Scan for the cell matching the given text and deliver its (x, y) coordinate at center. 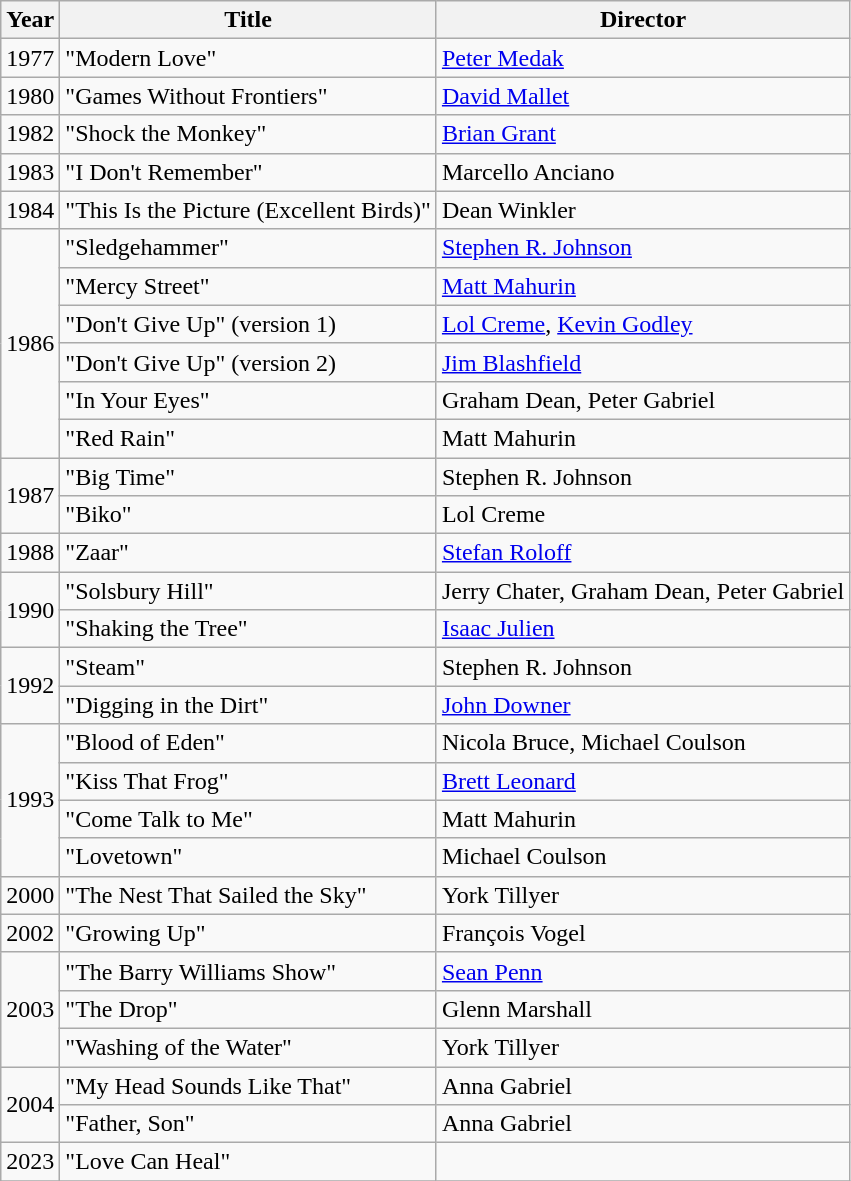
"Shock the Monkey" (248, 134)
"This Is the Picture (Excellent Birds)" (248, 210)
"Kiss That Frog" (248, 781)
1982 (30, 134)
Brian Grant (642, 134)
"Washing of the Water" (248, 1047)
1988 (30, 553)
2023 (30, 1162)
Graham Dean, Peter Gabriel (642, 400)
Jim Blashfield (642, 362)
2003 (30, 1009)
"Modern Love" (248, 58)
1984 (30, 210)
Sean Penn (642, 971)
"My Head Sounds Like That" (248, 1085)
"The Nest That Sailed the Sky" (248, 895)
"Digging in the Dirt" (248, 705)
"The Barry Williams Show" (248, 971)
"Father, Son" (248, 1124)
Lol Creme (642, 515)
"Shaking the Tree" (248, 629)
2000 (30, 895)
"Mercy Street" (248, 286)
"Don't Give Up" (version 1) (248, 324)
Brett Leonard (642, 781)
Peter Medak (642, 58)
"Solsbury Hill" (248, 591)
"Big Time" (248, 477)
"Sledgehammer" (248, 248)
Michael Coulson (642, 857)
1983 (30, 172)
Jerry Chater, Graham Dean, Peter Gabriel (642, 591)
"Red Rain" (248, 438)
"Biko" (248, 515)
2002 (30, 933)
1992 (30, 686)
François Vogel (642, 933)
1980 (30, 96)
"Blood of Eden" (248, 743)
2004 (30, 1104)
"Zaar" (248, 553)
John Downer (642, 705)
1993 (30, 800)
"Love Can Heal" (248, 1162)
"Don't Give Up" (version 2) (248, 362)
1987 (30, 496)
Marcello Anciano (642, 172)
Isaac Julien (642, 629)
1977 (30, 58)
Stefan Roloff (642, 553)
David Mallet (642, 96)
"The Drop" (248, 1009)
"Growing Up" (248, 933)
Glenn Marshall (642, 1009)
1990 (30, 610)
"Lovetown" (248, 857)
Dean Winkler (642, 210)
Year (30, 20)
"Come Talk to Me" (248, 819)
"Steam" (248, 667)
"I Don't Remember" (248, 172)
"Games Without Frontiers" (248, 96)
1986 (30, 343)
Lol Creme, Kevin Godley (642, 324)
"In Your Eyes" (248, 400)
Director (642, 20)
Title (248, 20)
Nicola Bruce, Michael Coulson (642, 743)
